For the text-containing cell, return its midpoint in (x, y) coordinate format. 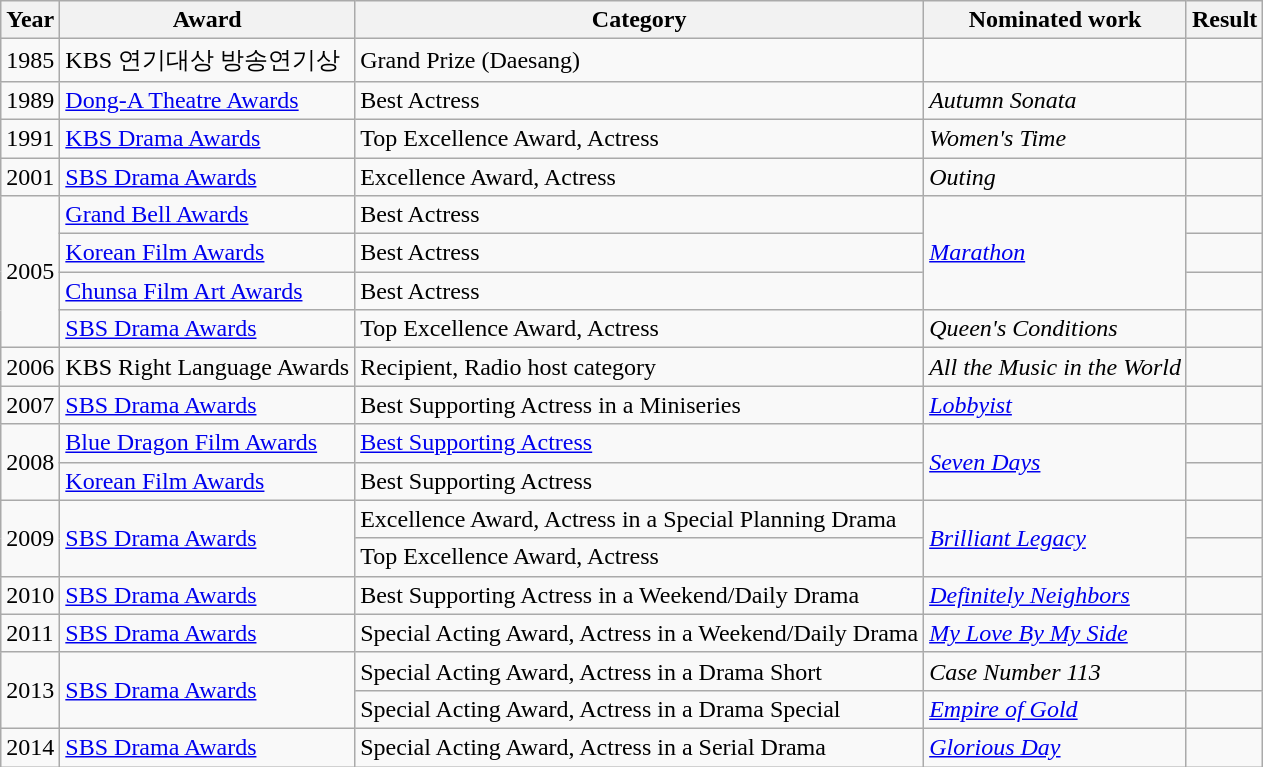
Grand Prize (Daesang) (640, 60)
Nominated work (1056, 20)
Blue Dragon Film Awards (208, 443)
Dong-A Theatre Awards (208, 100)
Outing (1056, 177)
Women's Time (1056, 138)
Marathon (1056, 253)
Seven Days (1056, 462)
Autumn Sonata (1056, 100)
2010 (30, 595)
Case Number 113 (1056, 671)
Chunsa Film Art Awards (208, 291)
Result (1224, 20)
Definitely Neighbors (1056, 595)
My Love By My Side (1056, 633)
Glorious Day (1056, 747)
KBS Right Language Awards (208, 367)
1991 (30, 138)
2005 (30, 272)
Recipient, Radio host category (640, 367)
2011 (30, 633)
KBS Drama Awards (208, 138)
KBS 연기대상 방송연기상 (208, 60)
1989 (30, 100)
2013 (30, 690)
2001 (30, 177)
Excellence Award, Actress in a Special Planning Drama (640, 519)
Year (30, 20)
Award (208, 20)
2008 (30, 462)
Special Acting Award, Actress in a Drama Short (640, 671)
2007 (30, 405)
Brilliant Legacy (1056, 538)
Special Acting Award, Actress in a Weekend/Daily Drama (640, 633)
1985 (30, 60)
Excellence Award, Actress (640, 177)
Category (640, 20)
All the Music in the World (1056, 367)
2006 (30, 367)
Best Supporting Actress in a Weekend/Daily Drama (640, 595)
Lobbyist (1056, 405)
2009 (30, 538)
Special Acting Award, Actress in a Serial Drama (640, 747)
Empire of Gold (1056, 709)
Special Acting Award, Actress in a Drama Special (640, 709)
Grand Bell Awards (208, 215)
2014 (30, 747)
Best Supporting Actress in a Miniseries (640, 405)
Queen's Conditions (1056, 329)
